Scan for the cell matching the given text and deliver its [X, Y] coordinate at center. 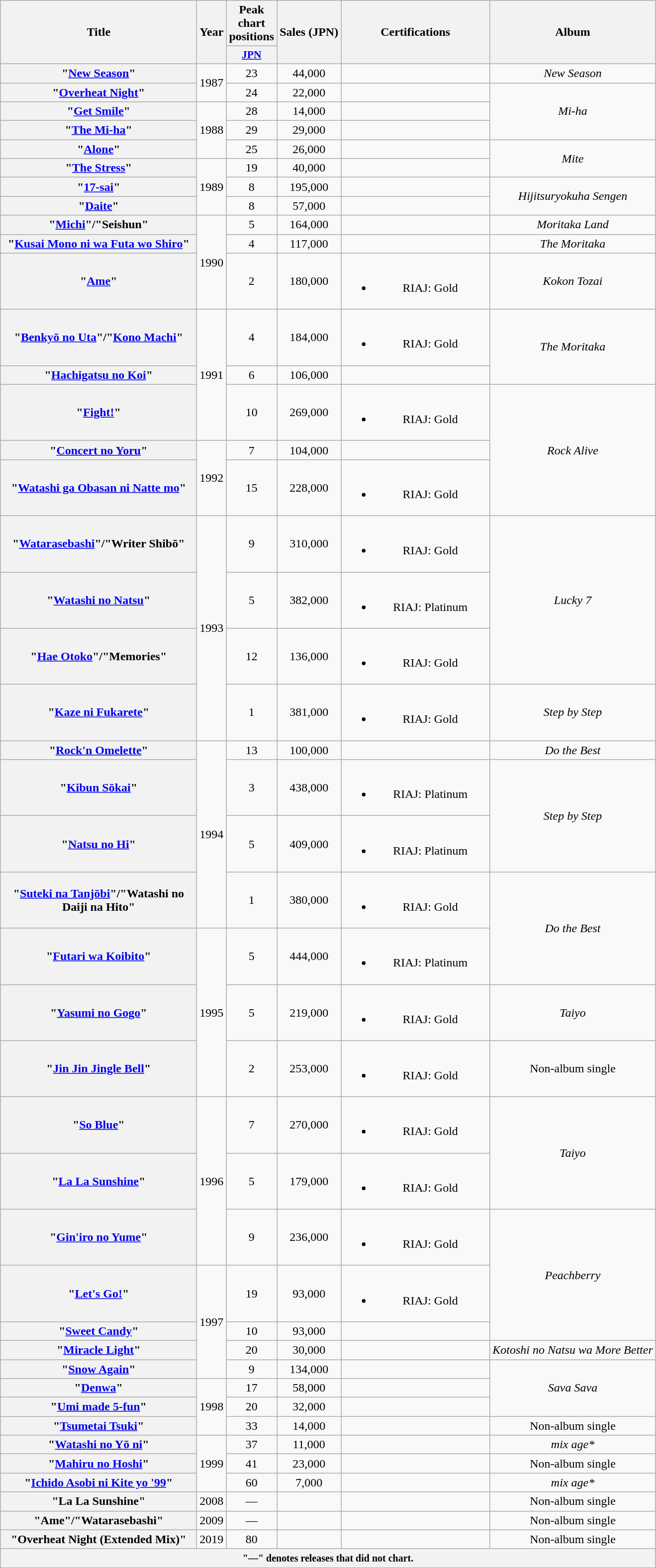
310,000 [309, 544]
253,000 [309, 1069]
"Overheat Night" [98, 92]
"Alone" [98, 149]
Year [212, 32]
"17-sai" [98, 187]
Kokon Tozai [573, 281]
"Benkyō no Uta"/"Kono Machi" [98, 337]
"Futari wa Koibito" [98, 957]
195,000 [309, 187]
44,000 [309, 73]
12 [252, 656]
"Concert no Yoru" [98, 450]
1993 [212, 628]
"Hachigatsu no Koi" [98, 375]
"Get Smile" [98, 111]
7,000 [309, 1482]
"Umi made 5-fun" [98, 1407]
Peachberry [573, 1275]
24 [252, 92]
1996 [212, 1181]
270,000 [309, 1125]
Title [98, 32]
28 [252, 111]
104,000 [309, 450]
444,000 [309, 957]
"The Mi-ha" [98, 130]
179,000 [309, 1181]
"Ichido Asobi ni Kite yo '99" [98, 1482]
1997 [212, 1321]
228,000 [309, 487]
Album [573, 32]
23 [252, 73]
60 [252, 1482]
"Kusai Mono ni wa Futa wo Shiro" [98, 244]
409,000 [309, 844]
438,000 [309, 787]
Peak chart positions [252, 23]
Hijitsuryokuha Sengen [573, 196]
"Watashi ga Obasan ni Natte mo" [98, 487]
JPN [252, 55]
"Watarasebashi"/"Writer Shibō" [98, 544]
"The Stress" [98, 168]
219,000 [309, 1012]
184,000 [309, 337]
3 [252, 787]
"Snow Again" [98, 1369]
1994 [212, 834]
New Season [573, 73]
"Gin'iro no Yume" [98, 1237]
134,000 [309, 1369]
1992 [212, 478]
Sava Sava [573, 1388]
"Yasumi no Gogo" [98, 1012]
Lucky 7 [573, 600]
269,000 [309, 413]
"Miracle Light" [98, 1350]
117,000 [309, 244]
15 [252, 487]
164,000 [309, 225]
"Overheat Night (Extended Mix)" [98, 1539]
"Hae Otoko"/"Memories" [98, 656]
Moritaka Land [573, 225]
57,000 [309, 206]
2009 [212, 1520]
41 [252, 1464]
"Let's Go!" [98, 1294]
"Rock'n Omelette" [98, 750]
"Fight!" [98, 413]
Mite [573, 159]
17 [252, 1388]
106,000 [309, 375]
37 [252, 1445]
1998 [212, 1407]
32,000 [309, 1407]
33 [252, 1426]
382,000 [309, 600]
"Watashi no Yō ni" [98, 1445]
1990 [212, 262]
"Denwa" [98, 1388]
30,000 [309, 1350]
Mi-ha [573, 111]
13 [252, 750]
Certifications [416, 32]
40,000 [309, 168]
"Watashi no Natsu" [98, 600]
1989 [212, 187]
"Sweet Candy" [98, 1331]
"Mahiru no Hoshi" [98, 1464]
136,000 [309, 656]
"Michi"/"Seishun" [98, 225]
1995 [212, 1012]
11,000 [309, 1445]
180,000 [309, 281]
"Kibun Sōkai" [98, 787]
Sales (JPN) [309, 32]
380,000 [309, 900]
58,000 [309, 1388]
22,000 [309, 92]
6 [252, 375]
29,000 [309, 130]
80 [252, 1539]
"Ame" [98, 281]
26,000 [309, 149]
1987 [212, 83]
"Jin Jin Jingle Bell" [98, 1069]
"Daite" [98, 206]
"Suteki na Tanjōbi"/"Watashi no Daiji na Hito" [98, 900]
"New Season" [98, 73]
1988 [212, 130]
100,000 [309, 750]
"Tsumetai Tsuki" [98, 1426]
"—" denotes releases that did not chart. [328, 1558]
1991 [212, 375]
"So Blue" [98, 1125]
381,000 [309, 713]
1999 [212, 1464]
"Kaze ni Fukarete" [98, 713]
23,000 [309, 1464]
Rock Alive [573, 450]
2008 [212, 1501]
29 [252, 130]
"Natsu no Hi" [98, 844]
236,000 [309, 1237]
"Ame"/"Watarasebashi" [98, 1520]
25 [252, 149]
2019 [212, 1539]
Kotoshi no Natsu wa More Better [573, 1350]
